For the text-containing cell, return its midpoint in (x, y) coordinate format. 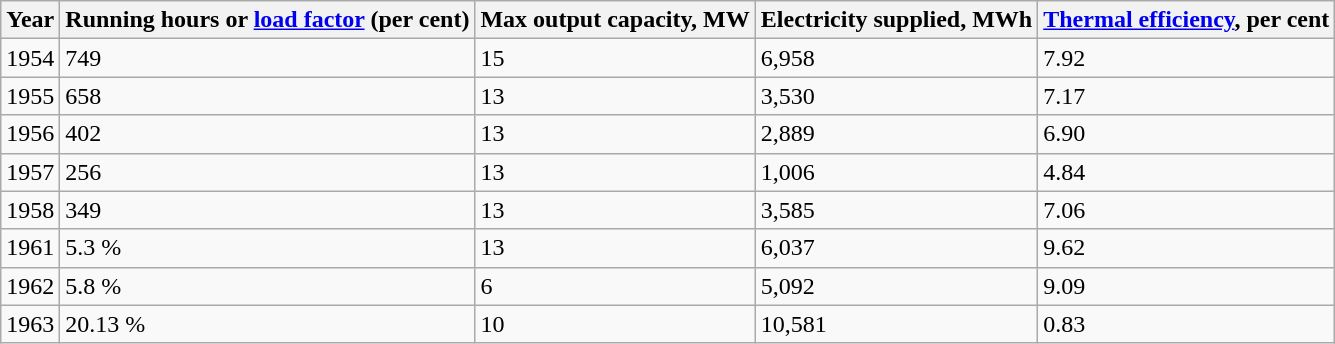
1963 (30, 324)
658 (268, 96)
6,958 (896, 58)
1954 (30, 58)
1955 (30, 96)
Electricity supplied, MWh (896, 20)
5,092 (896, 286)
Year (30, 20)
1956 (30, 134)
349 (268, 210)
1962 (30, 286)
3,585 (896, 210)
6,037 (896, 248)
5.8 % (268, 286)
7.92 (1186, 58)
9.09 (1186, 286)
7.17 (1186, 96)
Max output capacity, MW (615, 20)
7.06 (1186, 210)
2,889 (896, 134)
4.84 (1186, 172)
1957 (30, 172)
0.83 (1186, 324)
9.62 (1186, 248)
15 (615, 58)
1958 (30, 210)
Running hours or load factor (per cent) (268, 20)
6.90 (1186, 134)
10 (615, 324)
10,581 (896, 324)
402 (268, 134)
Thermal efficiency, per cent (1186, 20)
1,006 (896, 172)
256 (268, 172)
6 (615, 286)
20.13 % (268, 324)
3,530 (896, 96)
749 (268, 58)
1961 (30, 248)
5.3 % (268, 248)
